Output the (x, y) coordinate of the center of the cell containing the given text.  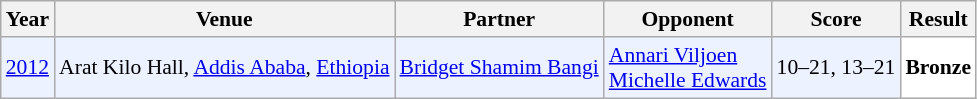
Result (938, 19)
Bronze (938, 68)
Arat Kilo Hall, Addis Ababa, Ethiopia (224, 68)
2012 (28, 68)
Score (836, 19)
Year (28, 19)
Annari Viljoen Michelle Edwards (688, 68)
Opponent (688, 19)
10–21, 13–21 (836, 68)
Venue (224, 19)
Partner (500, 19)
Bridget Shamim Bangi (500, 68)
